Pinpoint the cell where the given text exists, returning its [X, Y] midpoint coordinate. 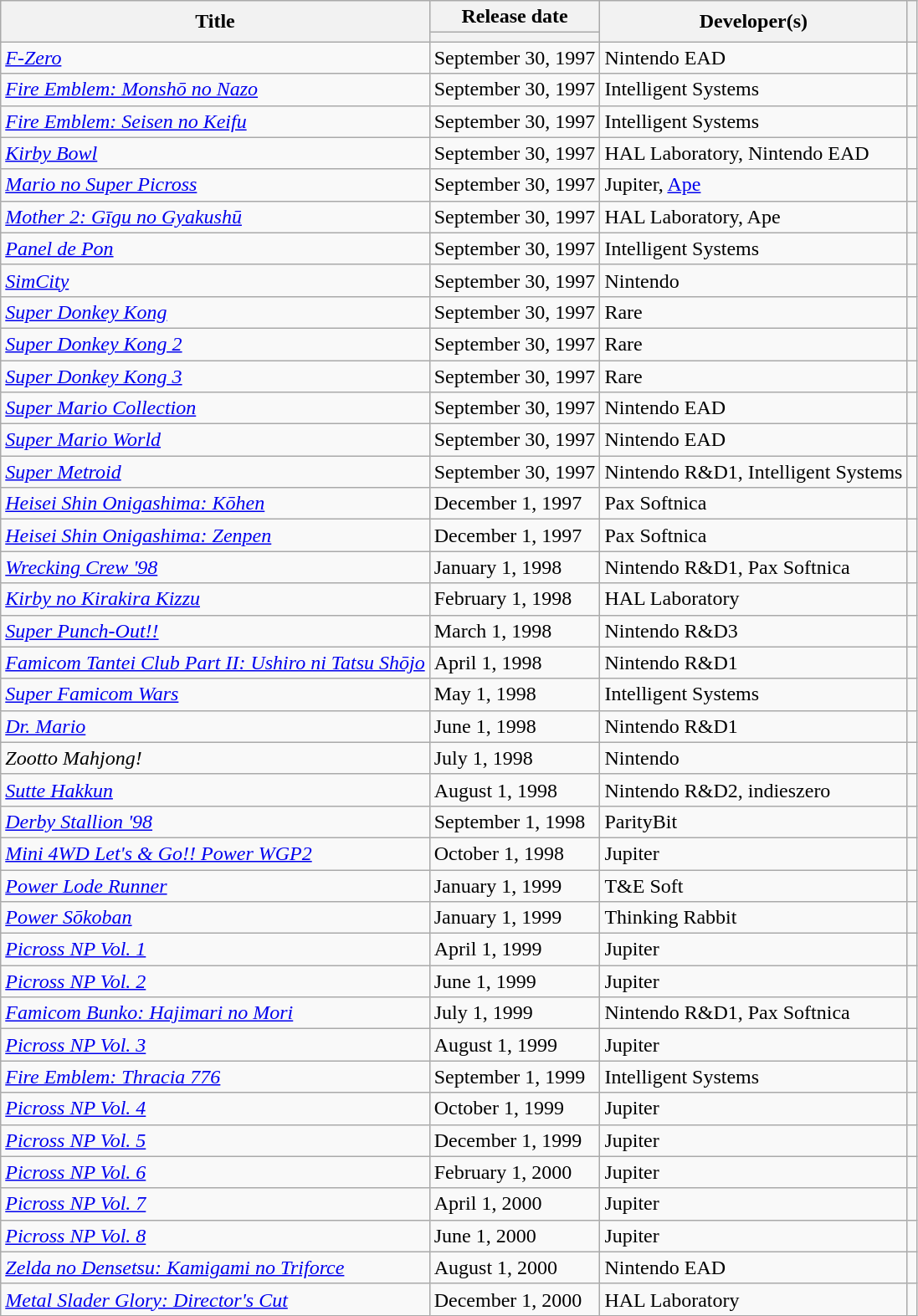
Super Donkey Kong 2 [215, 344]
Picross NP Vol. 8 [215, 1236]
August 1, 2000 [515, 1267]
February 1, 1998 [515, 599]
Picross NP Vol. 1 [215, 950]
Super Donkey Kong 3 [215, 376]
August 1, 1999 [515, 1045]
Dr. Mario [215, 726]
July 1, 1998 [515, 758]
Super Metroid [215, 472]
Picross NP Vol. 7 [215, 1204]
Metal Slader Glory: Director's Cut [215, 1299]
Picross NP Vol. 6 [215, 1172]
Super Donkey Kong [215, 312]
February 1, 2000 [515, 1172]
December 1, 1999 [515, 1140]
Developer(s) [753, 22]
September 1, 1999 [515, 1077]
Fire Emblem: Monshō no Nazo [215, 90]
January 1, 1998 [515, 567]
Zootto Mahjong! [215, 758]
June 1, 1999 [515, 981]
Kirby no Kirakira Kizzu [215, 599]
June 1, 2000 [515, 1236]
Picross NP Vol. 5 [215, 1140]
Nintendo R&D3 [753, 631]
April 1, 2000 [515, 1204]
Zelda no Densetsu: Kamigami no Triforce [215, 1267]
SimCity [215, 280]
Fire Emblem: Thracia 776 [215, 1077]
HAL Laboratory, Nintendo EAD [753, 153]
F-Zero [215, 58]
April 1, 1999 [515, 950]
May 1, 1998 [515, 694]
Nintendo R&D1, Intelligent Systems [753, 472]
Picross NP Vol. 3 [215, 1045]
March 1, 1998 [515, 631]
Famicom Bunko: Hajimari no Mori [215, 1013]
June 1, 1998 [515, 726]
Super Mario World [215, 440]
December 1, 2000 [515, 1299]
Jupiter, Ape [753, 185]
Famicom Tantei Club Part II: Ushiro ni Tatsu Shōjo [215, 663]
Super Famicom Wars [215, 694]
Heisei Shin Onigashima: Kōhen [215, 504]
Sutte Hakkun [215, 790]
ParityBit [753, 822]
October 1, 1999 [515, 1109]
Super Punch-Out!! [215, 631]
Title [215, 22]
Fire Emblem: Seisen no Keifu [215, 121]
Power Lode Runner [215, 886]
Release date [515, 17]
Heisei Shin Onigashima: Zenpen [215, 535]
October 1, 1998 [515, 853]
HAL Laboratory, Ape [753, 217]
Picross NP Vol. 2 [215, 981]
April 1, 1998 [515, 663]
Thinking Rabbit [753, 918]
Nintendo R&D2, indieszero [753, 790]
Derby Stallion '98 [215, 822]
Mother 2: Gīgu no Gyakushū [215, 217]
Picross NP Vol. 4 [215, 1109]
Super Mario Collection [215, 408]
Kirby Bowl [215, 153]
July 1, 1999 [515, 1013]
Mario no Super Picross [215, 185]
Mini 4WD Let's & Go!! Power WGP2 [215, 853]
September 1, 1998 [515, 822]
T&E Soft [753, 886]
Power Sōkoban [215, 918]
August 1, 1998 [515, 790]
Wrecking Crew '98 [215, 567]
Panel de Pon [215, 248]
